Find where the given text appears and provide that cell's center as (X, Y) coordinate. 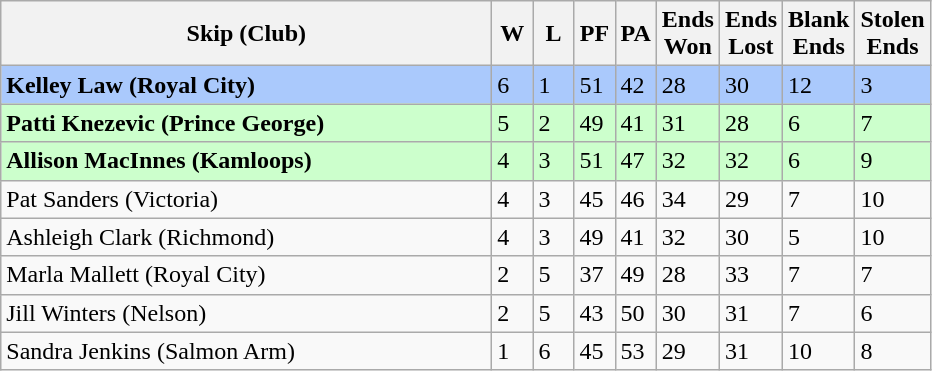
9 (892, 161)
Ends Won (688, 34)
34 (688, 199)
Stolen Ends (892, 34)
Ends Lost (750, 34)
37 (594, 275)
PF (594, 34)
PA (636, 34)
42 (636, 85)
Ashleigh Clark (Richmond) (246, 237)
8 (892, 351)
12 (819, 85)
Allison MacInnes (Kamloops) (246, 161)
Skip (Club) (246, 34)
53 (636, 351)
Jill Winters (Nelson) (246, 313)
50 (636, 313)
L (554, 34)
47 (636, 161)
Blank Ends (819, 34)
W (512, 34)
46 (636, 199)
Kelley Law (Royal City) (246, 85)
33 (750, 275)
Patti Knezevic (Prince George) (246, 123)
Sandra Jenkins (Salmon Arm) (246, 351)
43 (594, 313)
Pat Sanders (Victoria) (246, 199)
Marla Mallett (Royal City) (246, 275)
